Capture the cell that displays the provided text and extract its (x, y) central coordinate. 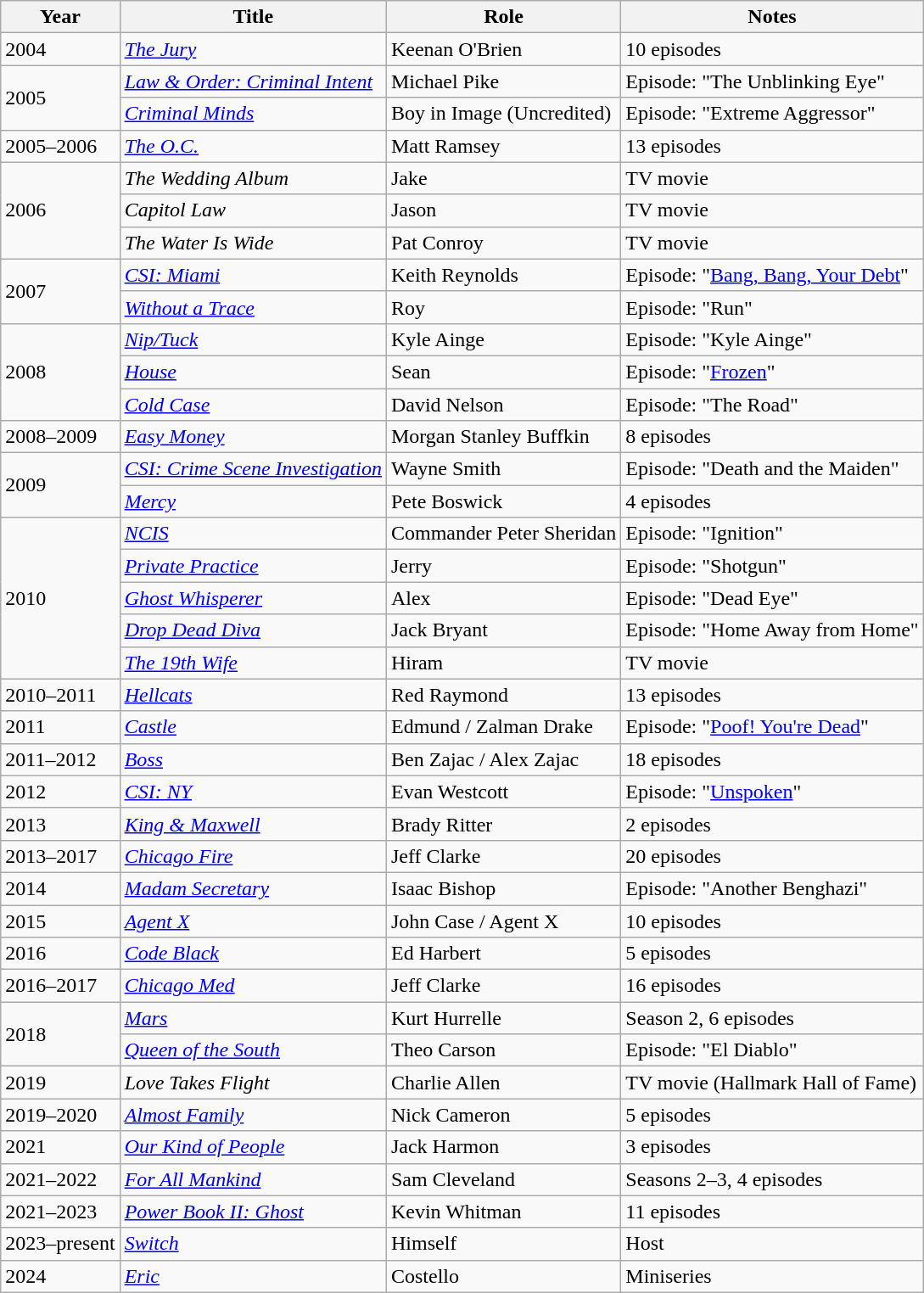
2021 (60, 1147)
2012 (60, 792)
Law & Order: Criminal Intent (253, 81)
Nick Cameron (503, 1115)
2005 (60, 98)
TV movie (Hallmark Hall of Fame) (772, 1083)
Easy Money (253, 437)
Castle (253, 727)
2008 (60, 372)
2016 (60, 954)
Boy in Image (Uncredited) (503, 114)
Host (772, 1244)
House (253, 372)
CSI: Miami (253, 275)
Theo Carson (503, 1050)
Queen of the South (253, 1050)
16 episodes (772, 986)
Season 2, 6 episodes (772, 1018)
Himself (503, 1244)
Boss (253, 759)
Episode: "Death and the Maiden" (772, 469)
2021–2022 (60, 1179)
2013 (60, 824)
Mercy (253, 501)
Episode: "Home Away from Home" (772, 630)
Pete Boswick (503, 501)
4 episodes (772, 501)
2009 (60, 485)
2006 (60, 210)
2010–2011 (60, 695)
Switch (253, 1244)
Episode: "Dead Eye" (772, 598)
Our Kind of People (253, 1147)
2015 (60, 921)
The Jury (253, 49)
David Nelson (503, 405)
2014 (60, 888)
Pat Conroy (503, 243)
Seasons 2–3, 4 episodes (772, 1179)
Notes (772, 17)
2019–2020 (60, 1115)
2021–2023 (60, 1212)
Ghost Whisperer (253, 598)
Costello (503, 1276)
2010 (60, 598)
The Wedding Album (253, 178)
Isaac Bishop (503, 888)
Keenan O'Brien (503, 49)
Kevin Whitman (503, 1212)
Charlie Allen (503, 1083)
11 episodes (772, 1212)
Ed Harbert (503, 954)
For All Mankind (253, 1179)
NCIS (253, 534)
Title (253, 17)
Episode: "Shotgun" (772, 566)
Alex (503, 598)
Drop Dead Diva (253, 630)
Episode: "Frozen" (772, 372)
Private Practice (253, 566)
Commander Peter Sheridan (503, 534)
John Case / Agent X (503, 921)
Evan Westcott (503, 792)
Jake (503, 178)
Agent X (253, 921)
Brady Ritter (503, 824)
2004 (60, 49)
Edmund / Zalman Drake (503, 727)
Keith Reynolds (503, 275)
Episode: "Bang, Bang, Your Debt" (772, 275)
Jason (503, 210)
The 19th Wife (253, 663)
Jack Bryant (503, 630)
Nip/Tuck (253, 339)
Sean (503, 372)
Code Black (253, 954)
Episode: "Another Benghazi" (772, 888)
2007 (60, 291)
Capitol Law (253, 210)
Chicago Med (253, 986)
Episode: "Kyle Ainge" (772, 339)
Matt Ramsey (503, 146)
2 episodes (772, 824)
Miniseries (772, 1276)
Kyle Ainge (503, 339)
The Water Is Wide (253, 243)
8 episodes (772, 437)
Almost Family (253, 1115)
2011–2012 (60, 759)
Chicago Fire (253, 856)
Cold Case (253, 405)
Episode: "Run" (772, 307)
King & Maxwell (253, 824)
Wayne Smith (503, 469)
Jerry (503, 566)
Episode: "The Road" (772, 405)
20 episodes (772, 856)
18 episodes (772, 759)
Episode: "El Diablo" (772, 1050)
Roy (503, 307)
CSI: Crime Scene Investigation (253, 469)
Episode: "Unspoken" (772, 792)
2016–2017 (60, 986)
Episode: "The Unblinking Eye" (772, 81)
Red Raymond (503, 695)
Sam Cleveland (503, 1179)
Episode: "Ignition" (772, 534)
Madam Secretary (253, 888)
Year (60, 17)
Jack Harmon (503, 1147)
Michael Pike (503, 81)
Love Takes Flight (253, 1083)
Kurt Hurrelle (503, 1018)
The O.C. (253, 146)
Episode: "Extreme Aggressor" (772, 114)
2023–present (60, 1244)
2013–2017 (60, 856)
CSI: NY (253, 792)
Hiram (503, 663)
Role (503, 17)
2018 (60, 1034)
3 episodes (772, 1147)
Morgan Stanley Buffkin (503, 437)
Hellcats (253, 695)
2008–2009 (60, 437)
Mars (253, 1018)
Eric (253, 1276)
Criminal Minds (253, 114)
Without a Trace (253, 307)
2011 (60, 727)
Episode: "Poof! You're Dead" (772, 727)
Ben Zajac / Alex Zajac (503, 759)
Power Book II: Ghost (253, 1212)
2019 (60, 1083)
2024 (60, 1276)
2005–2006 (60, 146)
